Detect which cell encompasses the target text, then output its (X, Y) center coordinate. 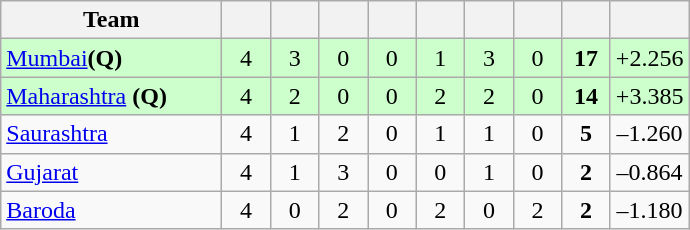
17 (586, 58)
14 (586, 96)
Maharashtra (Q) (112, 96)
Baroda (112, 210)
+3.385 (650, 96)
Team (112, 20)
–1.260 (650, 134)
Saurashtra (112, 134)
–1.180 (650, 210)
5 (586, 134)
+2.256 (650, 58)
Gujarat (112, 172)
–0.864 (650, 172)
Mumbai(Q) (112, 58)
